Return the [X, Y] coordinate for the center point of the cell that contains the specified text.  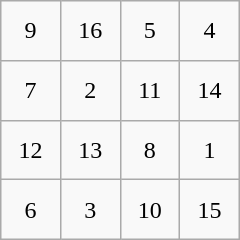
13 [90, 150]
6 [31, 210]
11 [150, 90]
3 [90, 210]
1 [210, 150]
14 [210, 90]
10 [150, 210]
2 [90, 90]
5 [150, 31]
4 [210, 31]
8 [150, 150]
12 [31, 150]
16 [90, 31]
9 [31, 31]
7 [31, 90]
15 [210, 210]
